From the cell containing the given text, extract its center point as (x, y) coordinate. 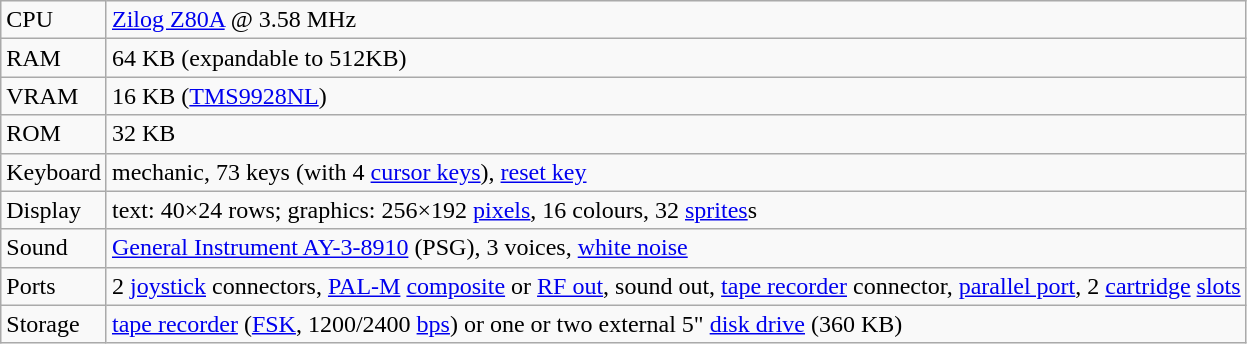
Ports (54, 286)
CPU (54, 20)
RAM (54, 58)
ROM (54, 134)
2 joystick connectors, PAL-M composite or RF out, sound out, tape recorder connector, parallel port, 2 cartridge slots (676, 286)
Zilog Z80A @ 3.58 MHz (676, 20)
text: 40×24 rows; graphics: 256×192 pixels, 16 colours, 32 spritess (676, 210)
VRAM (54, 96)
tape recorder (FSK, 1200/2400 bps) or one or two external 5" disk drive (360 KB) (676, 324)
Keyboard (54, 172)
64 KB (expandable to 512KB) (676, 58)
Storage (54, 324)
Display (54, 210)
Sound (54, 248)
16 KB (TMS9928NL) (676, 96)
General Instrument AY-3-8910 (PSG), 3 voices, white noise (676, 248)
mechanic, 73 keys (with 4 cursor keys), reset key (676, 172)
32 KB (676, 134)
